Determine the [X, Y] coordinate at the center of the cell enclosing the given text.  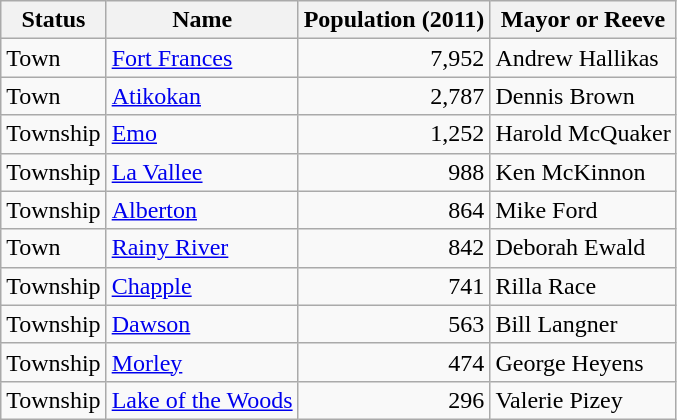
864 [394, 210]
563 [394, 324]
Mayor or Reeve [583, 20]
741 [394, 286]
Andrew Hallikas [583, 58]
Ken McKinnon [583, 172]
Bill Langner [583, 324]
1,252 [394, 134]
7,952 [394, 58]
Emo [202, 134]
Rilla Race [583, 286]
Rainy River [202, 248]
474 [394, 362]
Deborah Ewald [583, 248]
Valerie Pizey [583, 400]
2,787 [394, 96]
George Heyens [583, 362]
Atikokan [202, 96]
Lake of the Woods [202, 400]
842 [394, 248]
Dennis Brown [583, 96]
988 [394, 172]
Morley [202, 362]
Harold McQuaker [583, 134]
296 [394, 400]
Status [54, 20]
Chapple [202, 286]
Alberton [202, 210]
Mike Ford [583, 210]
Dawson [202, 324]
La Vallee [202, 172]
Population (2011) [394, 20]
Fort Frances [202, 58]
Name [202, 20]
